Identify which cell holds the provided text, then report its [X, Y] central coordinate. 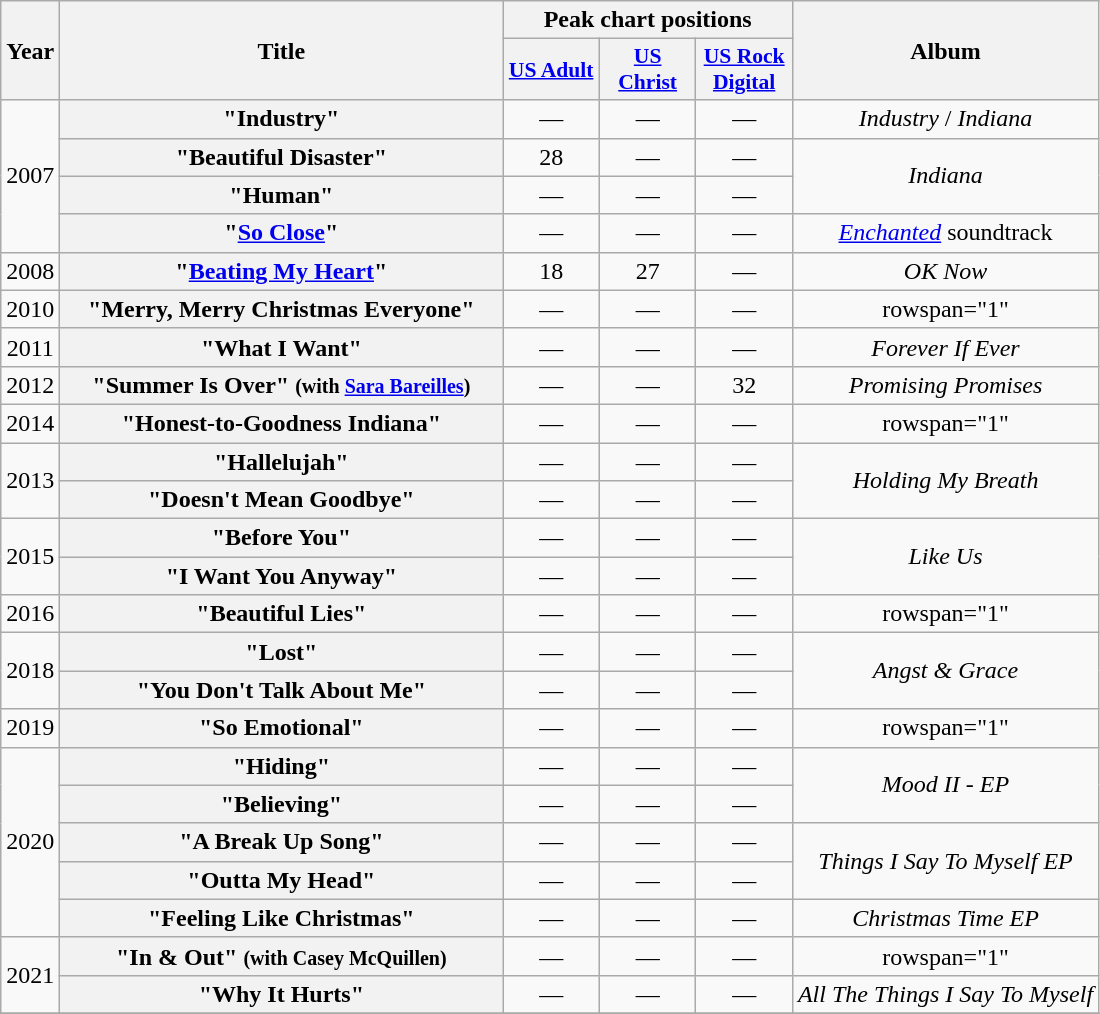
Enchanted soundtrack [945, 233]
Holding My Breath [945, 480]
2016 [30, 614]
2014 [30, 423]
"Beautiful Disaster" [282, 157]
2013 [30, 480]
"Believing" [282, 804]
Industry / Indiana [945, 119]
"Lost" [282, 652]
"Hallelujah" [282, 461]
2020 [30, 842]
"Honest-to-Goodness Indiana" [282, 423]
Year [30, 50]
32 [744, 385]
2012 [30, 385]
"Before You" [282, 538]
Angst & Grace [945, 671]
"Beautiful Lies" [282, 614]
Things I Say To Myself EP [945, 861]
"Hiding" [282, 766]
"Doesn't Mean Goodbye" [282, 500]
"I Want You Anyway" [282, 576]
"Beating My Heart" [282, 271]
2010 [30, 309]
Mood II - EP [945, 785]
"Why It Hurts" [282, 994]
2008 [30, 271]
"Outta My Head" [282, 880]
"What I Want" [282, 347]
18 [552, 271]
OK Now [945, 271]
Forever If Ever [945, 347]
US Rock Digital [744, 70]
All The Things I Say To Myself [945, 994]
"Merry, Merry Christmas Everyone" [282, 309]
28 [552, 157]
"A Break Up Song" [282, 842]
"So Emotional" [282, 728]
Indiana [945, 176]
2021 [30, 975]
2018 [30, 671]
27 [648, 271]
Christmas Time EP [945, 918]
2019 [30, 728]
2007 [30, 176]
Album [945, 50]
2015 [30, 557]
Title [282, 50]
2011 [30, 347]
Promising Promises [945, 385]
US Christ [648, 70]
"Human" [282, 195]
"Summer Is Over" (with Sara Bareilles) [282, 385]
Peak chart positions [648, 20]
"Industry" [282, 119]
"In & Out" (with Casey McQuillen) [282, 956]
"So Close" [282, 233]
Like Us [945, 557]
"You Don't Talk About Me" [282, 690]
"Feeling Like Christmas" [282, 918]
US Adult [552, 70]
